For the text-containing cell, return its midpoint in [x, y] coordinate format. 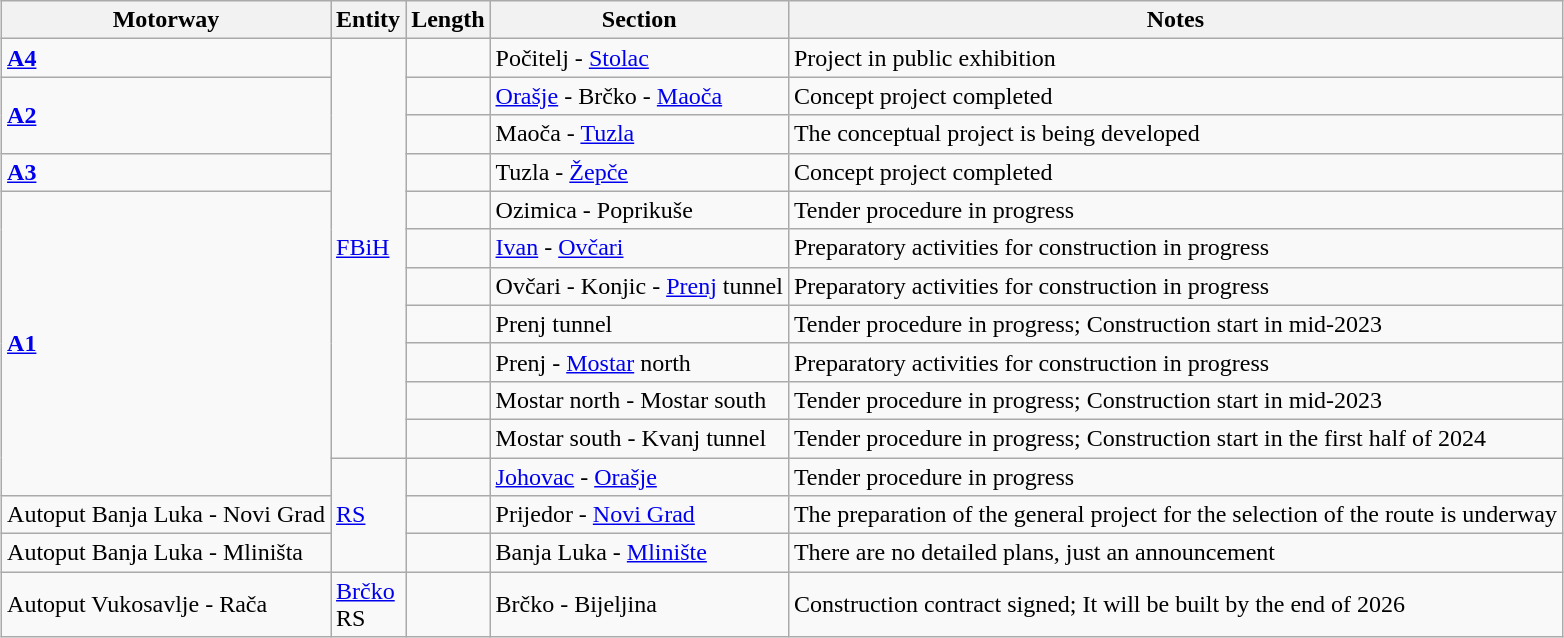
A1 [166, 343]
Mostar north - Mostar south [639, 400]
A4 [166, 58]
Ivan - Ovčari [639, 248]
Length [448, 20]
Banja Luka - Mlinište [639, 553]
Prenj - Mostar north [639, 362]
Tender procedure in progress; Construction start in the first half of 2024 [1175, 438]
Ozimica - Poprikuše [639, 210]
Motorway [166, 20]
Construction contract signed; It will be built by the end of 2026 [1175, 604]
Orašje - Brčko - Maoča [639, 96]
Počitelj - Stolac [639, 58]
Maoča - Tuzla [639, 134]
BrčkoRS [368, 604]
FBiH [368, 248]
There are no detailed plans, just an announcement [1175, 553]
Mostar south - Kvanj tunnel [639, 438]
Entity [368, 20]
Tuzla - Žepče [639, 172]
RS [368, 515]
A3 [166, 172]
Prenj tunnel [639, 324]
Project in public exhibition [1175, 58]
Autoput Vukosavlje - Rača [166, 604]
Autoput Banja Luka - Mliništa [166, 553]
Ovčari - Konjic - Prenj tunnel [639, 286]
A2 [166, 115]
Autoput Banja Luka - Novi Grad [166, 515]
The preparation of the general project for the selection of the route is underway [1175, 515]
Section [639, 20]
Prijedor - Novi Grad [639, 515]
The conceptual project is being developed [1175, 134]
Notes [1175, 20]
Johovac - Orašje [639, 477]
Brčko - Bijeljina [639, 604]
